For the text-containing cell, return its midpoint in [x, y] coordinate format. 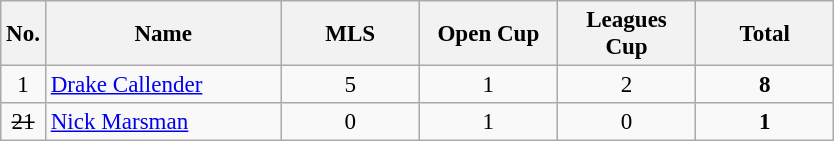
Leagues Cup [626, 34]
21 [24, 122]
Nick Marsman [163, 122]
Name [163, 34]
MLS [350, 34]
5 [350, 85]
8 [765, 85]
No. [24, 34]
2 [626, 85]
Drake Callender [163, 85]
Total [765, 34]
Open Cup [488, 34]
